Detect which cell encompasses the target text, then output its [x, y] center coordinate. 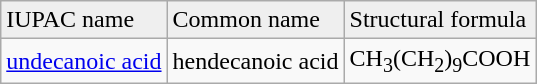
Structural formula [440, 20]
IUPAC name [84, 20]
hendecanoic acid [256, 61]
CH3(CH2)9COOH [440, 61]
Common name [256, 20]
undecanoic acid [84, 61]
